From the cell containing the given text, extract its center point as [X, Y] coordinate. 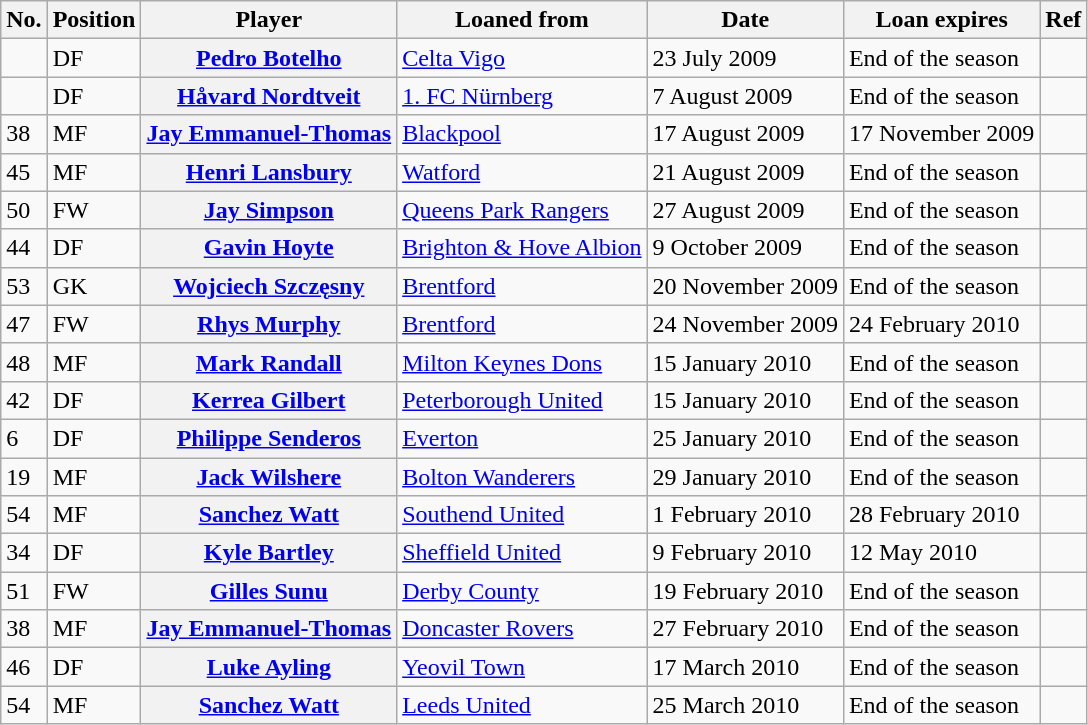
Position [94, 20]
Loaned from [522, 20]
19 February 2010 [745, 591]
17 March 2010 [745, 667]
Gilles Sunu [269, 591]
24 February 2010 [941, 324]
20 November 2009 [745, 286]
23 July 2009 [745, 58]
7 August 2009 [745, 96]
45 [24, 172]
Southend United [522, 515]
Everton [522, 438]
1 February 2010 [745, 515]
53 [24, 286]
1. FC Nürnberg [522, 96]
17 August 2009 [745, 134]
No. [24, 20]
Queens Park Rangers [522, 210]
19 [24, 477]
Milton Keynes Dons [522, 362]
Watford [522, 172]
46 [24, 667]
25 March 2010 [745, 705]
44 [24, 248]
Derby County [522, 591]
Loan expires [941, 20]
Date [745, 20]
Ref [1064, 20]
17 November 2009 [941, 134]
Peterborough United [522, 400]
Kyle Bartley [269, 553]
27 August 2009 [745, 210]
Doncaster Rovers [522, 629]
Bolton Wanderers [522, 477]
47 [24, 324]
25 January 2010 [745, 438]
42 [24, 400]
Wojciech Szczęsny [269, 286]
Gavin Hoyte [269, 248]
Yeovil Town [522, 667]
Brighton & Hove Albion [522, 248]
Jack Wilshere [269, 477]
9 October 2009 [745, 248]
9 February 2010 [745, 553]
24 November 2009 [745, 324]
29 January 2010 [745, 477]
Kerrea Gilbert [269, 400]
Player [269, 20]
Rhys Murphy [269, 324]
28 February 2010 [941, 515]
GK [94, 286]
Celta Vigo [522, 58]
Mark Randall [269, 362]
12 May 2010 [941, 553]
Pedro Botelho [269, 58]
Håvard Nordtveit [269, 96]
Sheffield United [522, 553]
Philippe Senderos [269, 438]
21 August 2009 [745, 172]
Jay Simpson [269, 210]
27 February 2010 [745, 629]
50 [24, 210]
Leeds United [522, 705]
Henri Lansbury [269, 172]
34 [24, 553]
Luke Ayling [269, 667]
48 [24, 362]
Blackpool [522, 134]
6 [24, 438]
51 [24, 591]
